Find where the given text appears and provide that cell's center as (x, y) coordinate. 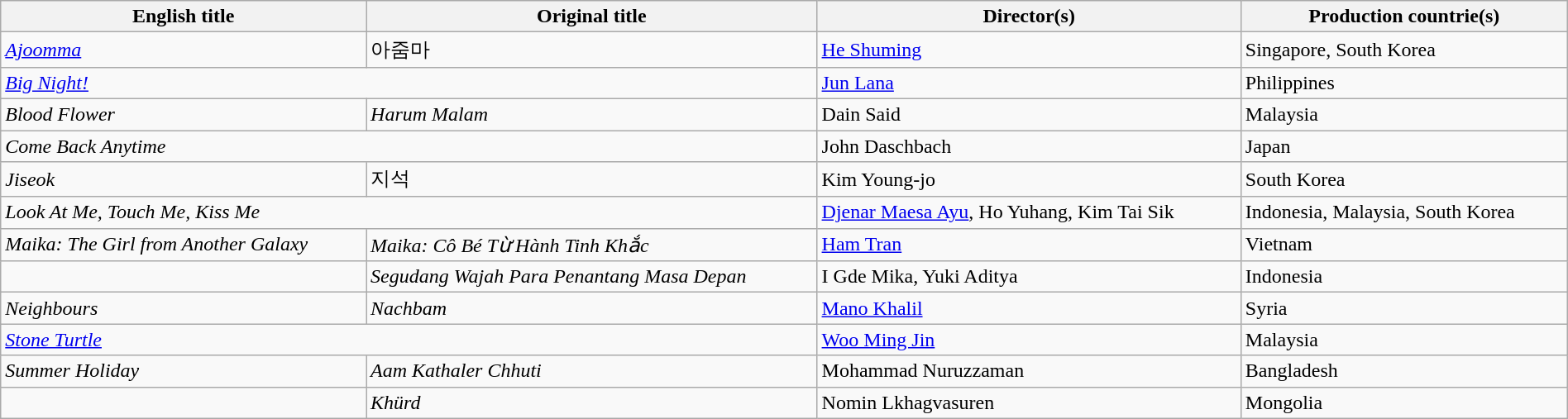
Production countrie(s) (1404, 17)
Jiseok (184, 180)
Come Back Anytime (409, 146)
Nachbam (592, 308)
Ajoomma (184, 50)
Japan (1404, 146)
Philippines (1404, 83)
Mongolia (1404, 402)
I Gde Mika, Yuki Aditya (1029, 277)
Original title (592, 17)
Harum Malam (592, 114)
English title (184, 17)
He Shuming (1029, 50)
Djenar Maesa Ayu, Ho Yuhang, Kim Tai Sik (1029, 212)
Look At Me, Touch Me, Kiss Me (409, 212)
지석 (592, 180)
Segudang Wajah Para Penantang Masa Depan (592, 277)
아줌마 (592, 50)
John Daschbach (1029, 146)
South Korea (1404, 180)
Maika: Cô Bé Từ Hành Tinh Khắc (592, 245)
Big Night! (409, 83)
Singapore, South Korea (1404, 50)
Indonesia (1404, 277)
Woo Ming Jin (1029, 340)
Syria (1404, 308)
Khürd (592, 402)
Blood Flower (184, 114)
Aam Kathaler Chhuti (592, 371)
Maika: The Girl from Another Galaxy (184, 245)
Mano Khalil (1029, 308)
Bangladesh (1404, 371)
Neighbours (184, 308)
Director(s) (1029, 17)
Mohammad Nuruzzaman (1029, 371)
Jun Lana (1029, 83)
Dain Said (1029, 114)
Summer Holiday (184, 371)
Vietnam (1404, 245)
Indonesia, Malaysia, South Korea (1404, 212)
Kim Young-jo (1029, 180)
Ham Tran (1029, 245)
Nomin Lkhagvasuren (1029, 402)
Stone Turtle (409, 340)
